Identify which cell holds the provided text, then report its [x, y] central coordinate. 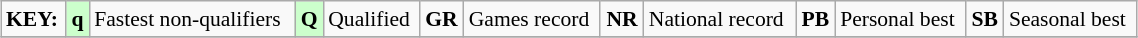
q [78, 19]
Games record [532, 19]
SB [985, 19]
Fastest non-qualifiers [192, 19]
GR [442, 19]
Seasonal best [1070, 19]
NR [622, 19]
PB [816, 19]
National record [720, 19]
Q [309, 19]
Personal best [900, 19]
Qualified [371, 19]
KEY: [34, 19]
